Find where the given text appears and provide that cell's center as [X, Y] coordinate. 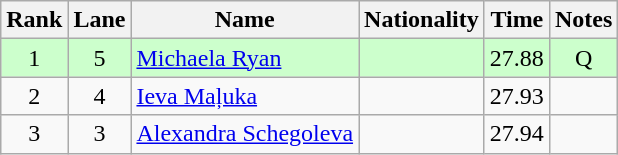
Time [516, 20]
Lane [100, 20]
Rank [34, 20]
Q [583, 58]
27.88 [516, 58]
5 [100, 58]
Alexandra Schegoleva [245, 134]
27.94 [516, 134]
2 [34, 96]
Name [245, 20]
4 [100, 96]
Michaela Ryan [245, 58]
Ieva Maļuka [245, 96]
Notes [583, 20]
1 [34, 58]
27.93 [516, 96]
Nationality [422, 20]
